Pinpoint the cell where the given text exists, returning its [X, Y] midpoint coordinate. 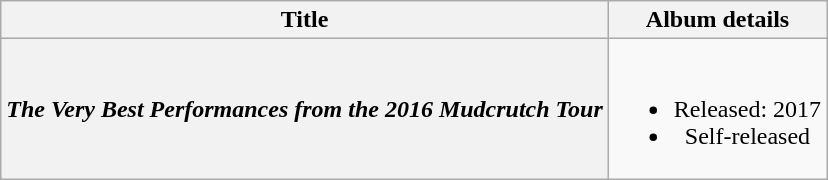
Album details [717, 20]
Title [305, 20]
Released: 2017Self-released [717, 109]
The Very Best Performances from the 2016 Mudcrutch Tour [305, 109]
